Pinpoint the cell where the given text exists, returning its (x, y) midpoint coordinate. 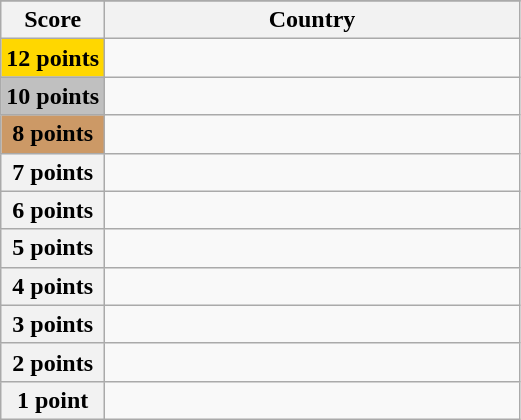
8 points (53, 134)
Country (312, 20)
1 point (53, 400)
5 points (53, 248)
12 points (53, 58)
10 points (53, 96)
6 points (53, 210)
Score (53, 20)
3 points (53, 324)
4 points (53, 286)
7 points (53, 172)
2 points (53, 362)
